For the text-containing cell, return its midpoint in [x, y] coordinate format. 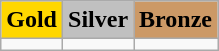
Gold [32, 20]
Bronze [176, 20]
Silver [98, 20]
